Extract the (X, Y) coordinate from the center of the cell holding the provided text.  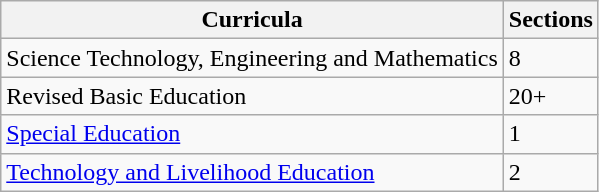
Special Education (252, 134)
Revised Basic Education (252, 96)
2 (550, 172)
Sections (550, 20)
Science Technology, Engineering and Mathematics (252, 58)
1 (550, 134)
8 (550, 58)
20+ (550, 96)
Curricula (252, 20)
Technology and Livelihood Education (252, 172)
